Scan for the cell matching the given text and deliver its (X, Y) coordinate at center. 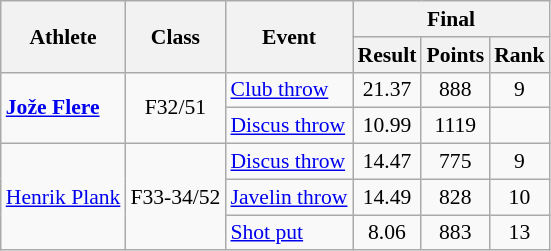
Class (175, 36)
Result (386, 55)
888 (455, 90)
Shot put (288, 233)
883 (455, 233)
Javelin throw (288, 197)
Event (288, 36)
1119 (455, 126)
10 (520, 197)
Jože Flere (64, 108)
775 (455, 162)
10.99 (386, 126)
21.37 (386, 90)
Points (455, 55)
Rank (520, 55)
13 (520, 233)
F32/51 (175, 108)
Club throw (288, 90)
14.49 (386, 197)
828 (455, 197)
F33-34/52 (175, 198)
Final (450, 19)
Henrik Plank (64, 198)
Athlete (64, 36)
8.06 (386, 233)
14.47 (386, 162)
